Detect which cell encompasses the target text, then output its [X, Y] center coordinate. 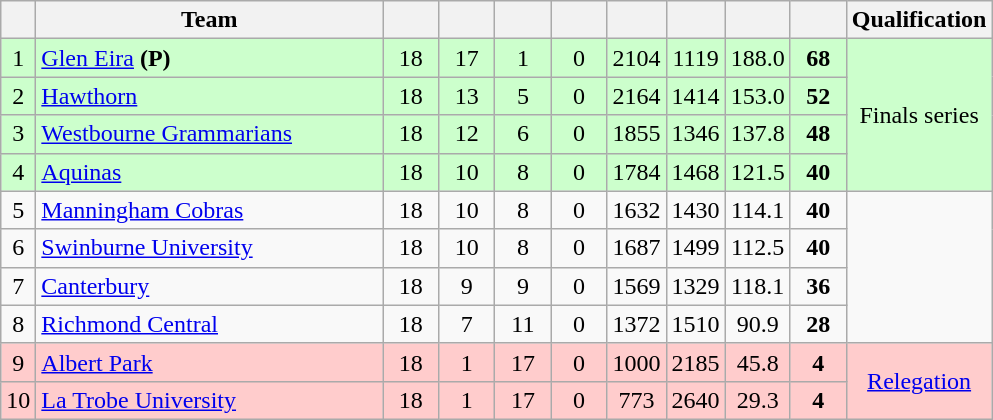
2164 [636, 96]
773 [636, 400]
Qualification [919, 20]
2640 [696, 400]
Relegation [919, 381]
12 [467, 134]
1346 [696, 134]
28 [818, 324]
137.8 [758, 134]
13 [467, 96]
45.8 [758, 362]
Glen Eira (P) [210, 58]
1510 [696, 324]
2185 [696, 362]
1430 [696, 210]
118.1 [758, 286]
Westbourne Grammarians [210, 134]
52 [818, 96]
Albert Park [210, 362]
1329 [696, 286]
1569 [636, 286]
La Trobe University [210, 400]
121.5 [758, 172]
36 [818, 286]
Aquinas [210, 172]
1119 [696, 58]
68 [818, 58]
1000 [636, 362]
1632 [636, 210]
Swinburne University [210, 248]
1468 [696, 172]
Manningham Cobras [210, 210]
1855 [636, 134]
1784 [636, 172]
3 [18, 134]
Canterbury [210, 286]
90.9 [758, 324]
1372 [636, 324]
2104 [636, 58]
1687 [636, 248]
Hawthorn [210, 96]
153.0 [758, 96]
112.5 [758, 248]
11 [523, 324]
1499 [696, 248]
1414 [696, 96]
114.1 [758, 210]
29.3 [758, 400]
48 [818, 134]
Finals series [919, 115]
Team [210, 20]
2 [18, 96]
188.0 [758, 58]
Richmond Central [210, 324]
